Provide the [X, Y] coordinate of the cell's center where the given text is located.  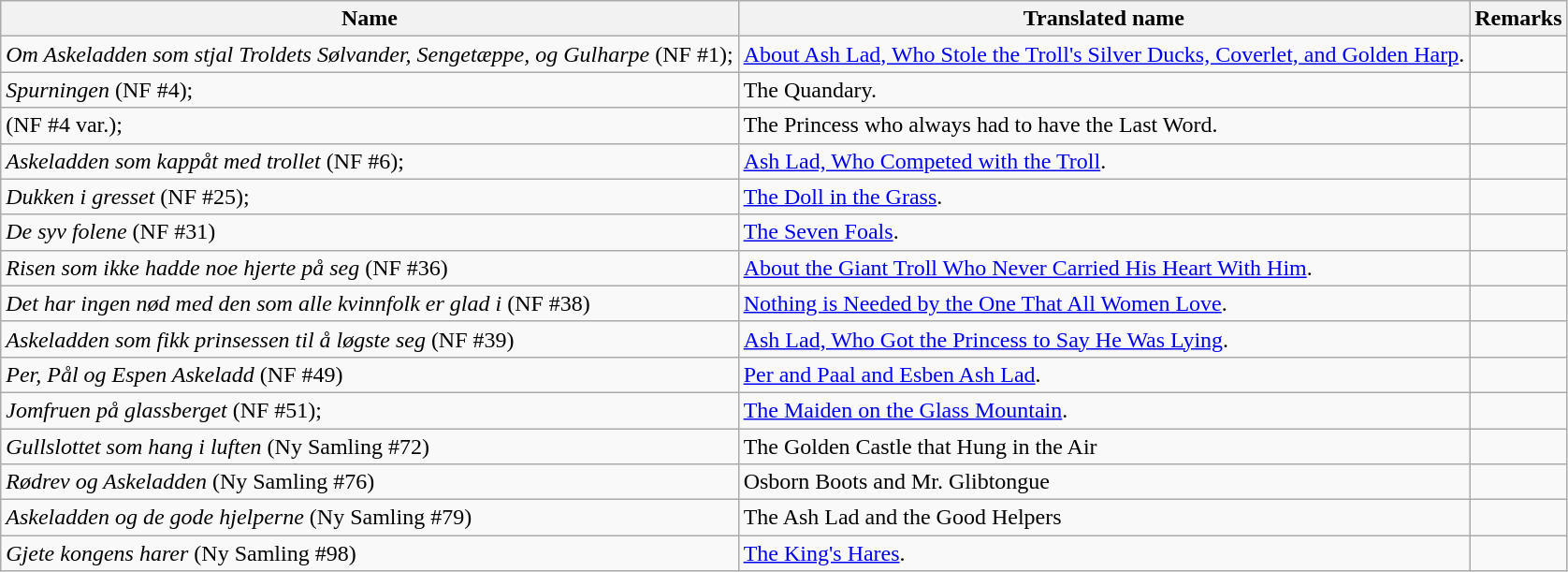
Osborn Boots and Mr. Glibtongue [1104, 482]
Jomfruen på glassberget (NF #51); [370, 410]
Askeladden som kappåt med trollet (NF #6); [370, 161]
Det har ingen nød med den som alle kvinnfolk er glad i (NF #38) [370, 303]
The King's Hares. [1104, 553]
The Ash Lad and the Good Helpers [1104, 518]
Askeladden og de gode hjelperne (Ny Samling #79) [370, 518]
Gullslottet som hang i luften (Ny Samling #72) [370, 447]
The Quandary. [1104, 90]
(NF #4 var.); [370, 125]
Rødrev og Askeladden (Ny Samling #76) [370, 482]
Translated name [1104, 19]
Per and Paal and Esben Ash Lad. [1104, 374]
Gjete kongens harer (Ny Samling #98) [370, 553]
The Golden Castle that Hung in the Air [1104, 447]
Om Askeladden som stjal Troldets Sølvander, Sengetæppe, og Gulharpe (NF #1); [370, 54]
Nothing is Needed by the One That All Women Love. [1104, 303]
Spurningen (NF #4); [370, 90]
The Seven Foals. [1104, 232]
De syv folene (NF #31) [370, 232]
About the Giant Troll Who Never Carried His Heart With Him. [1104, 268]
Ash Lad, Who Competed with the Troll. [1104, 161]
The Princess who always had to have the Last Word. [1104, 125]
Name [370, 19]
Remarks [1518, 19]
Risen som ikke hadde noe hjerte på seg (NF #36) [370, 268]
Askeladden som fikk prinsessen til å løgste seg (NF #39) [370, 339]
The Doll in the Grass. [1104, 197]
Dukken i gresset (NF #25); [370, 197]
About Ash Lad, Who Stole the Troll's Silver Ducks, Coverlet, and Golden Harp. [1104, 54]
Per, Pål og Espen Askeladd (NF #49) [370, 374]
The Maiden on the Glass Mountain. [1104, 410]
Ash Lad, Who Got the Princess to Say He Was Lying. [1104, 339]
